Extract the (X, Y) coordinate from the center of the cell holding the provided text.  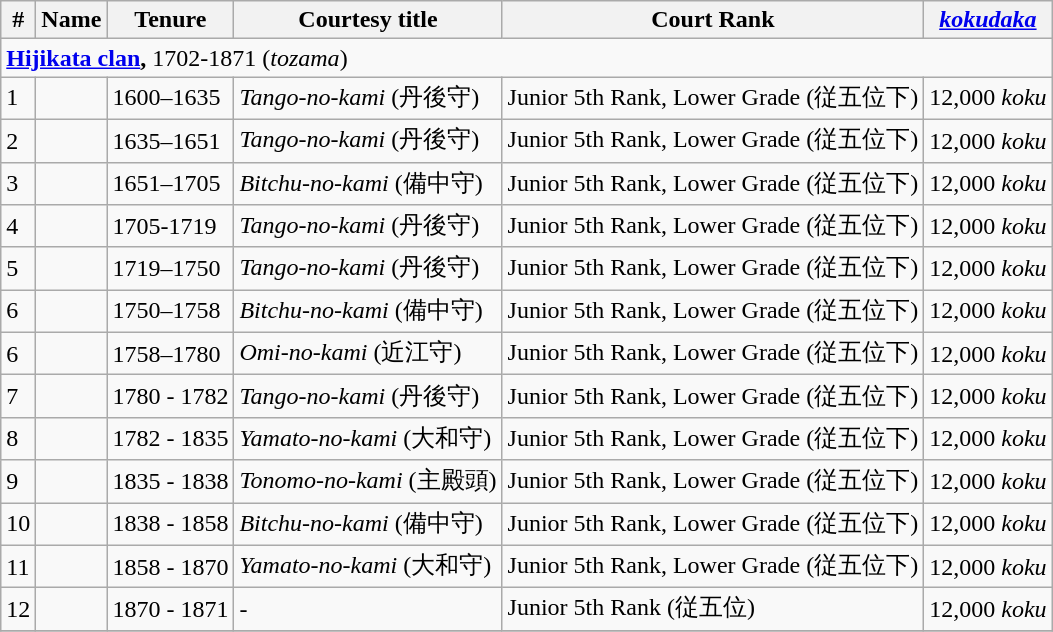
10 (18, 524)
2 (18, 140)
1870 - 1871 (170, 610)
3 (18, 184)
1 (18, 98)
Courtesy title (368, 20)
Tonomo-no-kami (主殿頭) (368, 482)
8 (18, 438)
1705-1719 (170, 226)
1635–1651 (170, 140)
1758–1780 (170, 354)
kokudaka (988, 20)
1750–1758 (170, 312)
9 (18, 482)
1719–1750 (170, 268)
1780 - 1782 (170, 396)
Name (72, 20)
Hijikata clan, 1702-1871 (tozama) (526, 58)
1835 - 1838 (170, 482)
Omi-no-kami (近江守) (368, 354)
5 (18, 268)
1651–1705 (170, 184)
11 (18, 566)
12 (18, 610)
1600–1635 (170, 98)
Court Rank (713, 20)
1858 - 1870 (170, 566)
4 (18, 226)
Tenure (170, 20)
1782 - 1835 (170, 438)
1838 - 1858 (170, 524)
# (18, 20)
- (368, 610)
7 (18, 396)
Junior 5th Rank (従五位) (713, 610)
